Return [X, Y] of the center of cell containing provided text 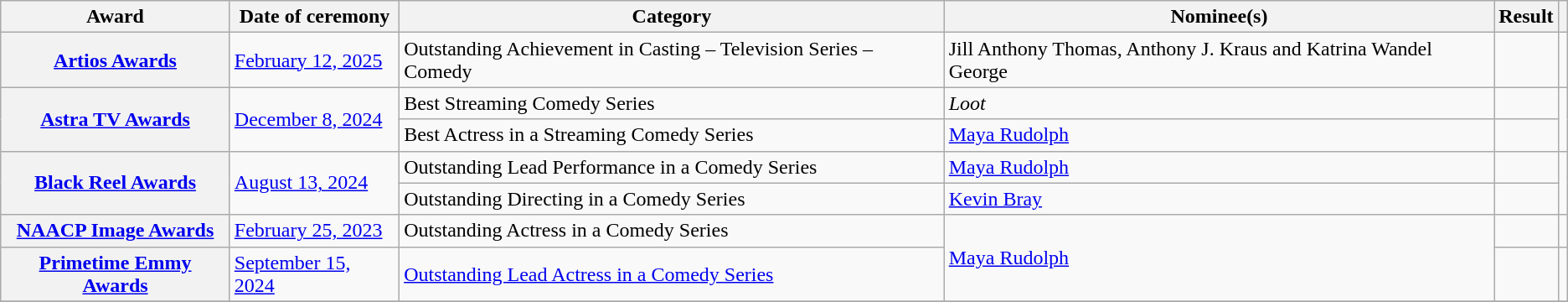
Outstanding Actress in a Comedy Series [672, 231]
February 12, 2025 [314, 60]
Result [1526, 17]
Date of ceremony [314, 17]
Category [672, 17]
Best Streaming Comedy Series [672, 103]
Loot [1219, 103]
Best Actress in a Streaming Comedy Series [672, 135]
Nominee(s) [1219, 17]
Award [116, 17]
Astra TV Awards [116, 119]
February 25, 2023 [314, 231]
NAACP Image Awards [116, 231]
December 8, 2024 [314, 119]
Outstanding Lead Actress in a Comedy Series [672, 273]
September 15, 2024 [314, 273]
Kevin Bray [1219, 199]
Outstanding Directing in a Comedy Series [672, 199]
August 13, 2024 [314, 183]
Artios Awards [116, 60]
Primetime Emmy Awards [116, 273]
Outstanding Achievement in Casting – Television Series – Comedy [672, 60]
Black Reel Awards [116, 183]
Outstanding Lead Performance in a Comedy Series [672, 167]
Jill Anthony Thomas, Anthony J. Kraus and Katrina Wandel George [1219, 60]
